Return [X, Y] of the center of cell containing provided text 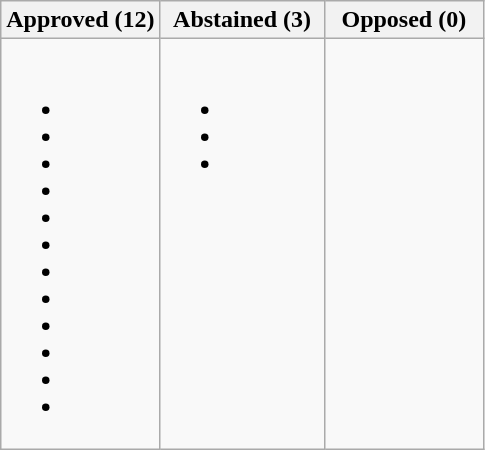
Opposed (0) [404, 20]
Abstained (3) [242, 20]
Approved (12) [80, 20]
